Return (X, Y) of the center of cell containing provided text 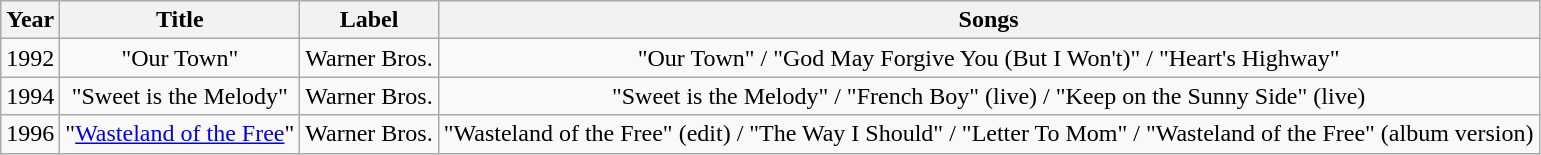
1994 (30, 96)
Songs (988, 20)
"Sweet is the Melody" / "French Boy" (live) / "Keep on the Sunny Side" (live) (988, 96)
Title (180, 20)
Label (369, 20)
"Wasteland of the Free" (edit) / "The Way I Should" / "Letter To Mom" / "Wasteland of the Free" (album version) (988, 134)
"Wasteland of the Free" (180, 134)
1996 (30, 134)
Year (30, 20)
"Our Town" (180, 58)
"Our Town" / "God May Forgive You (But I Won't)" / "Heart's Highway" (988, 58)
"Sweet is the Melody" (180, 96)
1992 (30, 58)
